Pinpoint the cell where the given text exists, returning its (X, Y) midpoint coordinate. 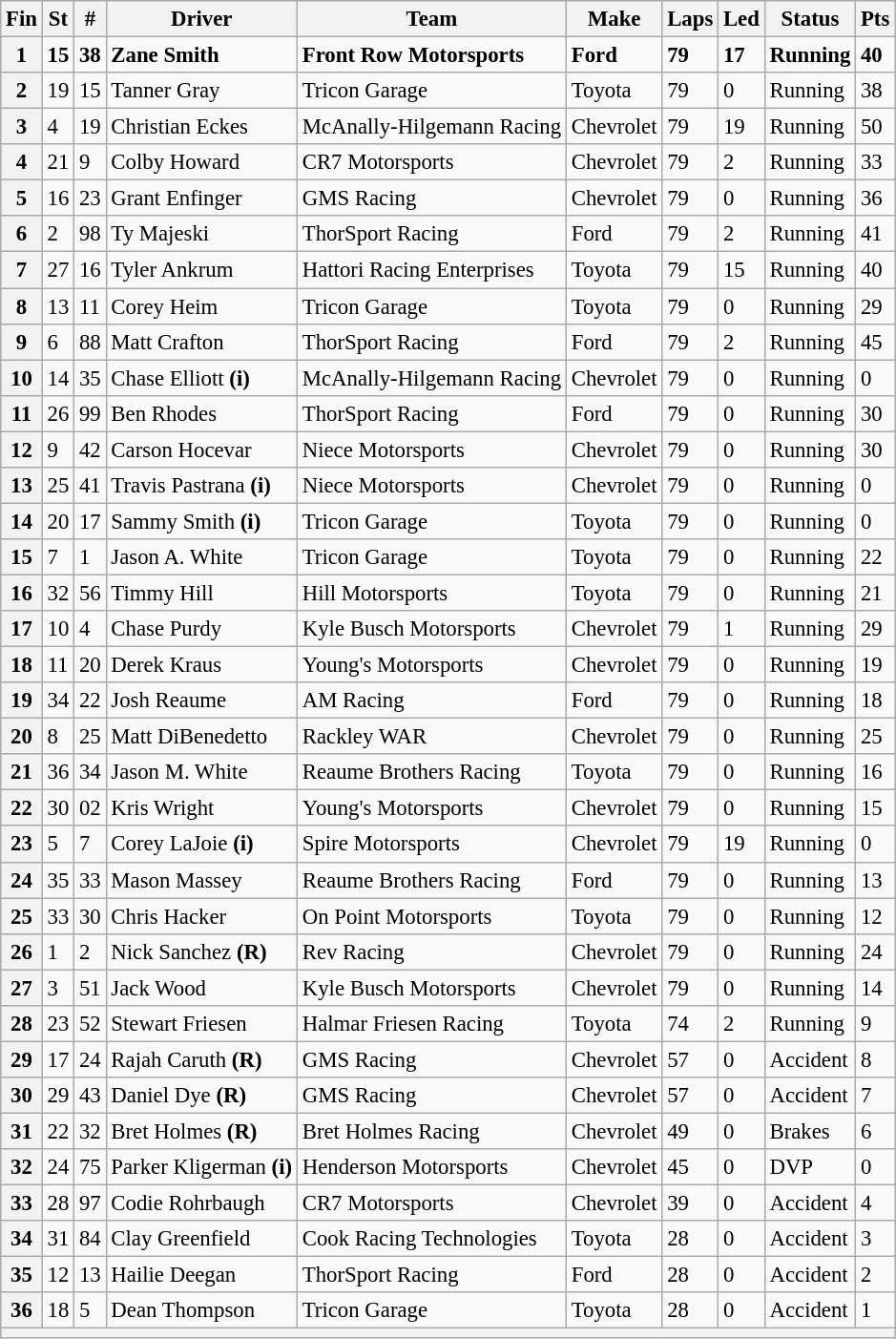
50 (876, 127)
Halmar Friesen Racing (431, 1024)
Nick Sanchez (R) (201, 952)
Brakes (809, 1131)
Carson Hocevar (201, 450)
97 (90, 1203)
# (90, 19)
Bret Holmes Racing (431, 1131)
56 (90, 593)
Jason A. White (201, 557)
Henderson Motorsports (431, 1167)
39 (691, 1203)
Make (614, 19)
Ben Rhodes (201, 413)
Hattori Racing Enterprises (431, 270)
74 (691, 1024)
Status (809, 19)
49 (691, 1131)
On Point Motorsports (431, 916)
Tyler Ankrum (201, 270)
Corey Heim (201, 306)
Laps (691, 19)
DVP (809, 1167)
02 (90, 808)
Grant Enfinger (201, 199)
Codie Rohrbaugh (201, 1203)
Cook Racing Technologies (431, 1239)
99 (90, 413)
Hill Motorsports (431, 593)
Jason M. White (201, 772)
Led (742, 19)
Chase Purdy (201, 629)
Rackley WAR (431, 737)
Josh Reaume (201, 701)
Zane Smith (201, 55)
98 (90, 234)
88 (90, 342)
Front Row Motorsports (431, 55)
AM Racing (431, 701)
Mason Massey (201, 880)
42 (90, 450)
Chris Hacker (201, 916)
51 (90, 988)
Colby Howard (201, 162)
84 (90, 1239)
Pts (876, 19)
Chase Elliott (i) (201, 378)
Fin (22, 19)
Matt DiBenedetto (201, 737)
Stewart Friesen (201, 1024)
Sammy Smith (i) (201, 521)
Corey LaJoie (i) (201, 845)
Matt Crafton (201, 342)
52 (90, 1024)
Derek Kraus (201, 665)
Bret Holmes (R) (201, 1131)
Travis Pastrana (i) (201, 486)
Tanner Gray (201, 91)
Team (431, 19)
Rajah Caruth (R) (201, 1059)
Daniel Dye (R) (201, 1096)
Timmy Hill (201, 593)
Rev Racing (431, 952)
Jack Wood (201, 988)
Clay Greenfield (201, 1239)
43 (90, 1096)
Parker Kligerman (i) (201, 1167)
Spire Motorsports (431, 845)
75 (90, 1167)
Driver (201, 19)
St (57, 19)
Ty Majeski (201, 234)
Hailie Deegan (201, 1275)
Dean Thompson (201, 1310)
Christian Eckes (201, 127)
Kris Wright (201, 808)
